Capture the cell that displays the provided text and extract its (X, Y) central coordinate. 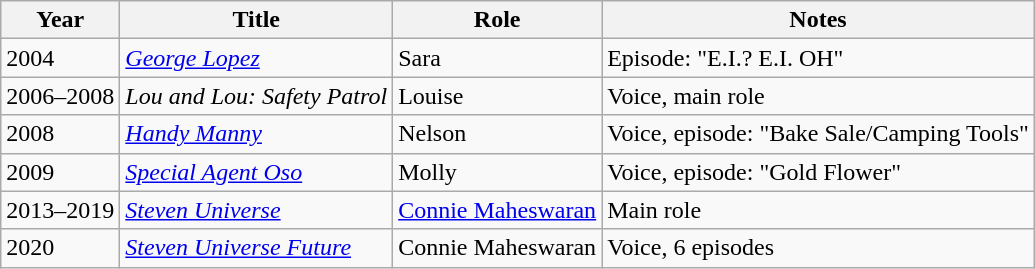
Steven Universe Future (256, 248)
Molly (498, 172)
Notes (818, 20)
Special Agent Oso (256, 172)
Sara (498, 58)
Episode: "E.I.? E.I. OH" (818, 58)
2009 (60, 172)
Lou and Lou: Safety Patrol (256, 96)
Year (60, 20)
2006–2008 (60, 96)
Steven Universe (256, 210)
Main role (818, 210)
2013–2019 (60, 210)
2008 (60, 134)
Voice, episode: "Gold Flower" (818, 172)
Handy Manny (256, 134)
Voice, main role (818, 96)
Louise (498, 96)
Title (256, 20)
Voice, episode: "Bake Sale/Camping Tools" (818, 134)
Voice, 6 episodes (818, 248)
Nelson (498, 134)
2004 (60, 58)
George Lopez (256, 58)
Role (498, 20)
2020 (60, 248)
